Search for the cell housing the specified text and yield its [x, y] center coordinate. 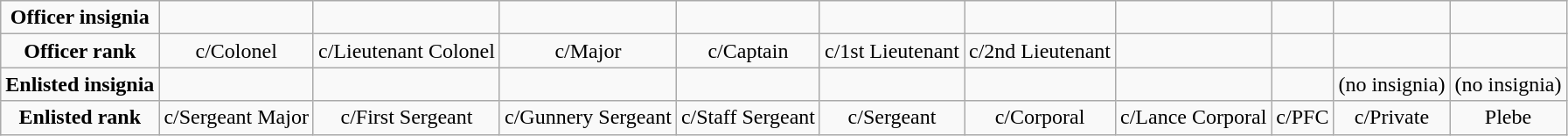
Plebe [1508, 118]
c/PFC [1303, 118]
c/Staff Sergeant [748, 118]
c/Private [1392, 118]
Officer insignia [80, 18]
c/Sergeant Major [236, 118]
c/1st Lieutenant [892, 51]
c/Lance Corporal [1194, 118]
c/Colonel [236, 51]
c/First Sergeant [406, 118]
c/Captain [748, 51]
c/2nd Lieutenant [1039, 51]
c/Gunnery Sergeant [588, 118]
Enlisted insignia [80, 84]
c/Major [588, 51]
Officer rank [80, 51]
Enlisted rank [80, 118]
c/Corporal [1039, 118]
c/Lieutenant Colonel [406, 51]
c/Sergeant [892, 118]
